Determine the [X, Y] coordinate at the center of the cell enclosing the given text.  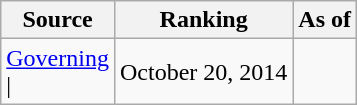
Source [58, 20]
Governing| [58, 72]
As of [325, 20]
October 20, 2014 [203, 72]
Ranking [203, 20]
